Find where the given text appears and provide that cell's center as (X, Y) coordinate. 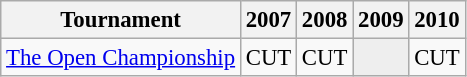
2010 (437, 20)
Tournament (121, 20)
2008 (325, 20)
2007 (268, 20)
2009 (381, 20)
The Open Championship (121, 58)
